Find where the given text appears and provide that cell's center as [x, y] coordinate. 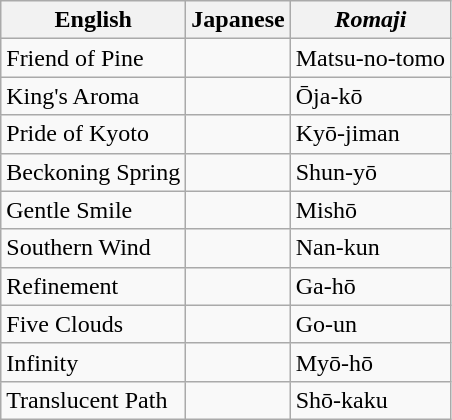
Nan-kun [370, 248]
Matsu-no-tomo [370, 58]
Mishō [370, 210]
Go-un [370, 324]
Five Clouds [94, 324]
Shun-yō [370, 172]
Friend of Pine [94, 58]
Shō-kaku [370, 400]
Romaji [370, 20]
Beckoning Spring [94, 172]
Ōja-kō [370, 96]
Japanese [238, 20]
King's Aroma [94, 96]
Southern Wind [94, 248]
Pride of Kyoto [94, 134]
Gentle Smile [94, 210]
Ga-hō [370, 286]
Infinity [94, 362]
Refinement [94, 286]
Kyō-jiman [370, 134]
Myō-hō [370, 362]
English [94, 20]
Translucent Path [94, 400]
